Identify which cell holds the provided text, then report its [X, Y] central coordinate. 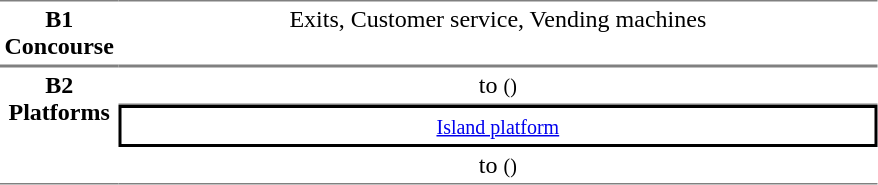
B2Platforms [59, 125]
B1Concourse [59, 33]
Exits, Customer service, Vending machines [498, 33]
Island platform [498, 126]
